Locate the cell with the specified text and output its (X, Y) center coordinate. 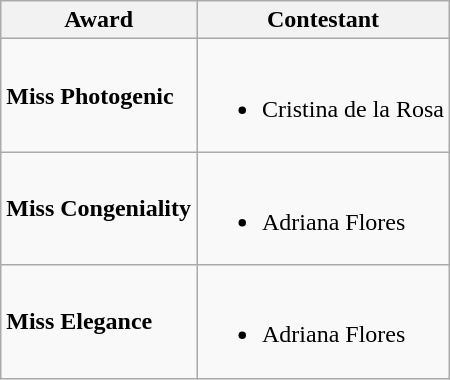
Miss Elegance (99, 322)
Miss Photogenic (99, 96)
Contestant (322, 20)
Cristina de la Rosa (322, 96)
Miss Congeniality (99, 208)
Award (99, 20)
